Search for the cell housing the specified text and yield its (x, y) center coordinate. 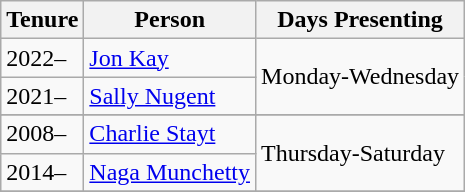
Monday-Wednesday (360, 77)
Thursday-Saturday (360, 153)
Days Presenting (360, 20)
Jon Kay (170, 58)
Tenure (42, 20)
2022– (42, 58)
Person (170, 20)
2014– (42, 172)
2008– (42, 134)
Naga Munchetty (170, 172)
2021– (42, 96)
Charlie Stayt (170, 134)
Sally Nugent (170, 96)
